Find where the given text appears and provide that cell's center as (x, y) coordinate. 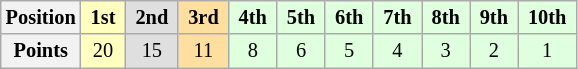
10th (547, 17)
6th (349, 17)
4th (253, 17)
20 (104, 51)
2 (494, 51)
8th (446, 17)
1 (547, 51)
11 (203, 51)
3rd (203, 17)
Position (41, 17)
5th (301, 17)
8 (253, 51)
15 (152, 51)
9th (494, 17)
Points (41, 51)
4 (397, 51)
6 (301, 51)
7th (397, 17)
2nd (152, 17)
5 (349, 51)
1st (104, 17)
3 (446, 51)
